Capture the cell that displays the provided text and extract its [x, y] central coordinate. 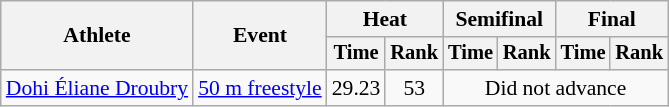
Event [260, 36]
Dohi Éliane Droubry [97, 88]
29.23 [356, 88]
Final [612, 19]
Athlete [97, 36]
50 m freestyle [260, 88]
Did not advance [556, 88]
53 [414, 88]
Heat [385, 19]
Semifinal [499, 19]
